From the cell containing the given text, extract its center point as [X, Y] coordinate. 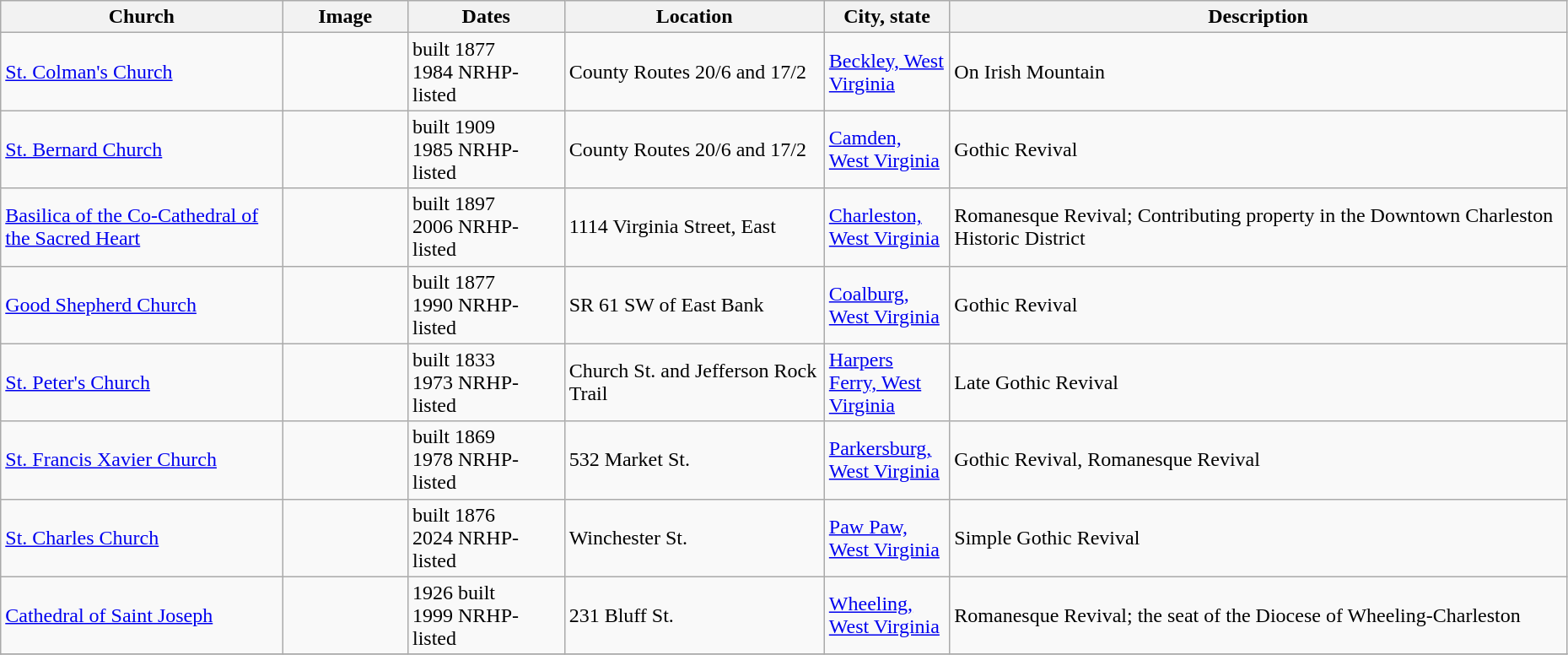
Image [346, 17]
Church [142, 17]
built 18771990 NRHP-listed [486, 305]
Dates [486, 17]
Winchester St. [694, 538]
Charleston, West Virginia [887, 227]
built 18331973 NRHP-listed [486, 382]
built 19091985 NRHP-listed [486, 149]
St. Charles Church [142, 538]
On Irish Mountain [1258, 72]
Church St. and Jefferson Rock Trail [694, 382]
Location [694, 17]
Romanesque Revival; Contributing property in the Downtown Charleston Historic District [1258, 227]
City, state [887, 17]
Wheeling, West Virginia [887, 615]
St. Francis Xavier Church [142, 460]
built 18762024 NRHP-listed [486, 538]
St. Bernard Church [142, 149]
SR 61 SW of East Bank [694, 305]
Camden, West Virginia [887, 149]
Beckley, West Virginia [887, 72]
St. Colman's Church [142, 72]
Harpers Ferry, West Virginia [887, 382]
231 Bluff St. [694, 615]
built 18972006 NRHP-listed [486, 227]
532 Market St. [694, 460]
Good Shepherd Church [142, 305]
Cathedral of Saint Joseph [142, 615]
built 18771984 NRHP-listed [486, 72]
Coalburg, West Virginia [887, 305]
1114 Virginia Street, East [694, 227]
Late Gothic Revival [1258, 382]
built 18691978 NRHP-listed [486, 460]
St. Peter's Church [142, 382]
Paw Paw, West Virginia [887, 538]
Gothic Revival, Romanesque Revival [1258, 460]
Parkersburg, West Virginia [887, 460]
1926 built1999 NRHP-listed [486, 615]
Description [1258, 17]
Romanesque Revival; the seat of the Diocese of Wheeling-Charleston [1258, 615]
Basilica of the Co-Cathedral of the Sacred Heart [142, 227]
Simple Gothic Revival [1258, 538]
